Locate the cell with the specified text and output its [X, Y] center coordinate. 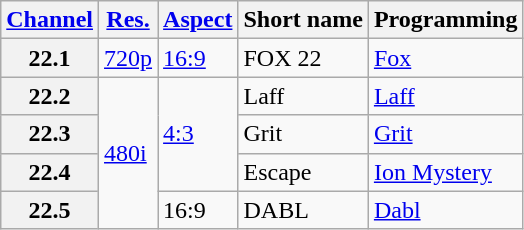
22.3 [50, 134]
DABL [303, 210]
FOX 22 [303, 58]
Escape [303, 172]
Dabl [446, 210]
Programming [446, 20]
22.2 [50, 96]
Fox [446, 58]
Aspect [198, 20]
22.5 [50, 210]
720p [128, 58]
22.4 [50, 172]
4:3 [198, 134]
22.1 [50, 58]
Short name [303, 20]
Channel [50, 20]
480i [128, 153]
Res. [128, 20]
Ion Mystery [446, 172]
